Search for the cell housing the specified text and yield its (X, Y) center coordinate. 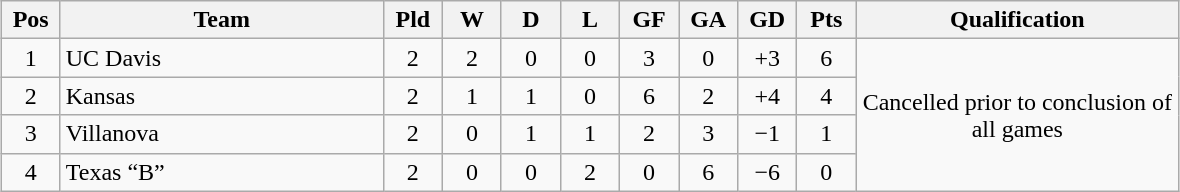
L (590, 20)
GD (768, 20)
Qualification (1018, 20)
Pos (30, 20)
GA (708, 20)
Team (222, 20)
Cancelled prior to conclusion of all games (1018, 115)
W (472, 20)
+4 (768, 96)
Kansas (222, 96)
−6 (768, 172)
Villanova (222, 134)
GF (650, 20)
Texas “B” (222, 172)
Pld (412, 20)
+3 (768, 58)
UC Davis (222, 58)
D (530, 20)
Pts (826, 20)
−1 (768, 134)
